Output the [X, Y] coordinate of the center of the cell containing the given text.  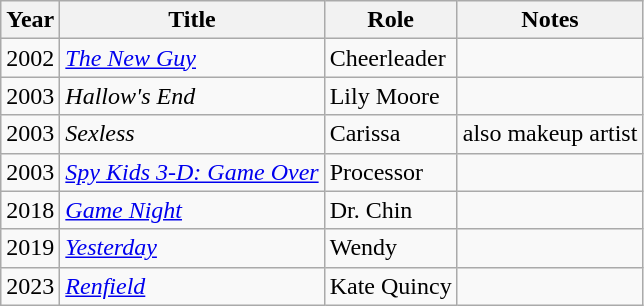
Sexless [192, 134]
Game Night [192, 210]
Title [192, 20]
Notes [550, 20]
Processor [390, 172]
Hallow's End [192, 96]
2018 [30, 210]
Role [390, 20]
Kate Quincy [390, 286]
Wendy [390, 248]
Dr. Chin [390, 210]
2023 [30, 286]
Yesterday [192, 248]
Cheerleader [390, 58]
Lily Moore [390, 96]
Renfield [192, 286]
2002 [30, 58]
Carissa [390, 134]
2019 [30, 248]
The New Guy [192, 58]
also makeup artist [550, 134]
Spy Kids 3-D: Game Over [192, 172]
Year [30, 20]
